Return [x, y] of the center of cell containing provided text 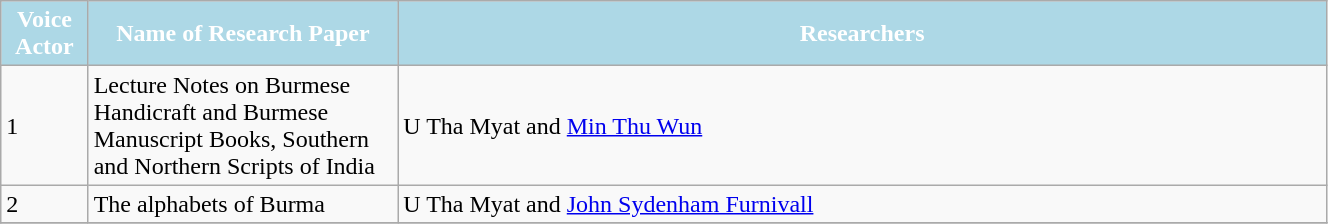
1 [44, 126]
U Tha Myat and John Sydenham Furnivall [862, 204]
Lecture Notes on Burmese Handicraft and Burmese Manuscript Books, Southern and Northern Scripts of India [243, 126]
U Tha Myat and Min Thu Wun [862, 126]
Name of Research Paper [243, 34]
Researchers [862, 34]
2 [44, 204]
The alphabets of Burma [243, 204]
Voice Actor [44, 34]
